Detect which cell encompasses the target text, then output its (x, y) center coordinate. 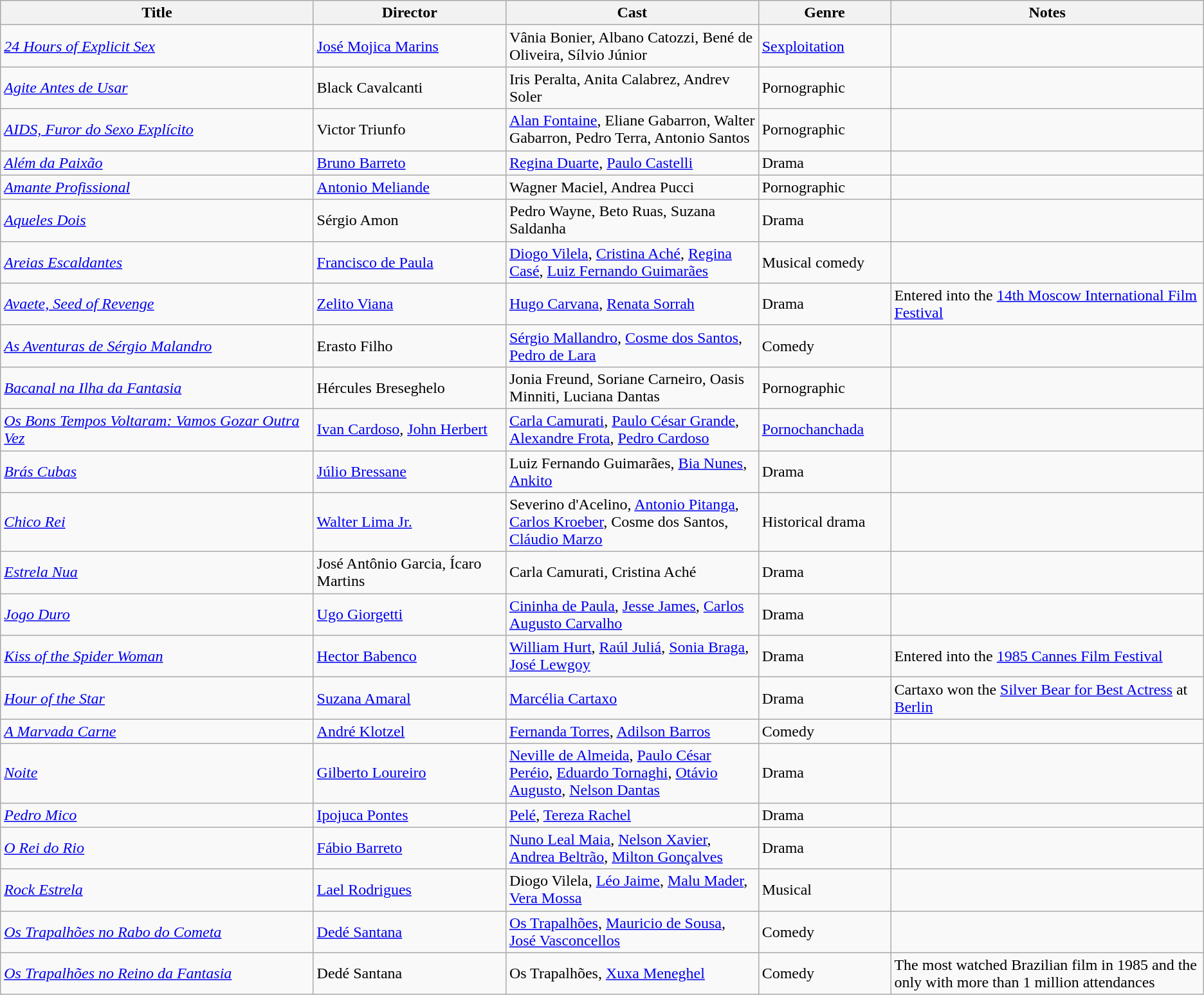
Alan Fontaine, Eliane Gabarron, Walter Gabarron, Pedro Terra, Antonio Santos (632, 130)
Wagner Maciel, Andrea Pucci (632, 187)
Avaete, Seed of Revenge (157, 304)
Diogo Vilela, Cristina Aché, Regina Casé, Luiz Fernando Guimarães (632, 262)
Erasto Filho (409, 346)
Entered into the 14th Moscow International Film Festival (1047, 304)
Ipojuca Pontes (409, 815)
Rock Estrela (157, 890)
Pedro Wayne, Beto Ruas, Suzana Saldanha (632, 220)
Francisco de Paula (409, 262)
Cartaxo won the Silver Bear for Best Actress at Berlin (1047, 698)
Historical drama (825, 522)
Sérgio Amon (409, 220)
Vânia Bonier, Albano Catozzi, Bené de Oliveira, Sílvio Júnior (632, 46)
Carla Camurati, Paulo César Grande, Alexandre Frota, Pedro Cardoso (632, 430)
Nuno Leal Maia, Nelson Xavier, Andrea Beltrão, Milton Gonçalves (632, 848)
Diogo Vilela, Léo Jaime, Malu Mader, Vera Mossa (632, 890)
Além da Paixão (157, 163)
A Marvada Carne (157, 731)
Hugo Carvana, Renata Sorrah (632, 304)
Walter Lima Jr. (409, 522)
Suzana Amaral (409, 698)
Sérgio Mallandro, Cosme dos Santos, Pedro de Lara (632, 346)
Bruno Barreto (409, 163)
Zelito Viana (409, 304)
Os Bons Tempos Voltaram: Vamos Gozar Outra Vez (157, 430)
Ivan Cardoso, John Herbert (409, 430)
Gilberto Loureiro (409, 773)
Os Trapalhões no Reino da Fantasia (157, 974)
Ugo Giorgetti (409, 615)
Pelé, Tereza Rachel (632, 815)
AIDS, Furor do Sexo Explícito (157, 130)
24 Hours of Explicit Sex (157, 46)
Regina Duarte, Paulo Castelli (632, 163)
José Mojica Marins (409, 46)
Júlio Bressane (409, 471)
Antonio Meliande (409, 187)
Cast (632, 13)
Os Trapalhões, Xuxa Meneghel (632, 974)
William Hurt, Raúl Juliá, Sonia Braga, José Lewgoy (632, 656)
Fernanda Torres, Adilson Barros (632, 731)
Agite Antes de Usar (157, 87)
José Antônio Garcia, Ícaro Martins (409, 572)
As Aventuras de Sérgio Malandro (157, 346)
Jogo Duro (157, 615)
Musical comedy (825, 262)
Musical (825, 890)
Title (157, 13)
Estrela Nua (157, 572)
Pedro Mico (157, 815)
Luiz Fernando Guimarães, Bia Nunes, Ankito (632, 471)
Os Trapalhões, Mauricio de Sousa, José Vasconcellos (632, 931)
Victor Triunfo (409, 130)
Os Trapalhões no Rabo do Cometa (157, 931)
André Klotzel (409, 731)
Amante Profissional (157, 187)
Areias Escaldantes (157, 262)
Jonia Freund, Soriane Carneiro, Oasis Minniti, Luciana Dantas (632, 387)
Hector Babenco (409, 656)
Kiss of the Spider Woman (157, 656)
Bacanal na Ilha da Fantasia (157, 387)
The most watched Brazilian film in 1985 and the only with more than 1 million attendances (1047, 974)
Sexploitation (825, 46)
O Rei do Rio (157, 848)
Noite (157, 773)
Marcélia Cartaxo (632, 698)
Notes (1047, 13)
Brás Cubas (157, 471)
Hour of the Star (157, 698)
Carla Camurati, Cristina Aché (632, 572)
Black Cavalcanti (409, 87)
Cininha de Paula, Jesse James, Carlos Augusto Carvalho (632, 615)
Entered into the 1985 Cannes Film Festival (1047, 656)
Severino d'Acelino, Antonio Pitanga, Carlos Kroeber, Cosme dos Santos, Cláudio Marzo (632, 522)
Fábio Barreto (409, 848)
Aqueles Dois (157, 220)
Iris Peralta, Anita Calabrez, Andrev Soler (632, 87)
Neville de Almeida, Paulo César Peréio, Eduardo Tornaghi, Otávio Augusto, Nelson Dantas (632, 773)
Hércules Breseghelo (409, 387)
Chico Rei (157, 522)
Pornochanchada (825, 430)
Director (409, 13)
Genre (825, 13)
Lael Rodrigues (409, 890)
